Locate the cell with the specified text and output its (x, y) center coordinate. 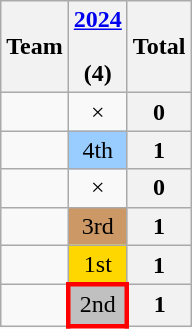
4th (98, 150)
2024 (4) (98, 47)
1st (98, 265)
2nd (98, 306)
3rd (98, 226)
Total (159, 47)
Team (35, 47)
